Determine the (X, Y) coordinate at the center of the cell enclosing the given text.  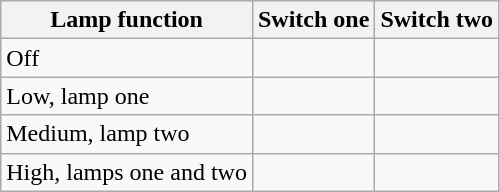
Medium, lamp two (127, 134)
Switch two (437, 20)
Low, lamp one (127, 96)
Switch one (313, 20)
Lamp function (127, 20)
High, lamps one and two (127, 172)
Off (127, 58)
